Pinpoint the cell where the given text exists, returning its (X, Y) midpoint coordinate. 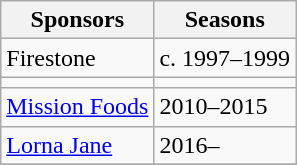
Lorna Jane (78, 145)
Mission Foods (78, 107)
2016– (225, 145)
c. 1997–1999 (225, 58)
Sponsors (78, 20)
2010–2015 (225, 107)
Firestone (78, 58)
Seasons (225, 20)
